From the cell containing the given text, extract its center point as [X, Y] coordinate. 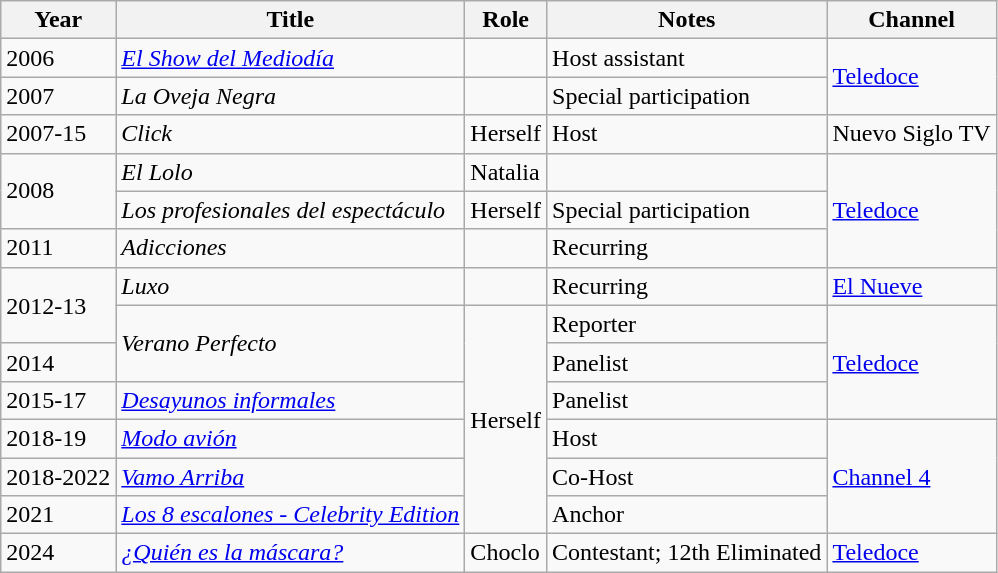
Reporter [687, 324]
2007-15 [58, 134]
Modo avión [290, 438]
2014 [58, 362]
Year [58, 20]
Verano Perfecto [290, 343]
2021 [58, 515]
El Nueve [912, 286]
Click [290, 134]
Choclo [506, 553]
2024 [58, 553]
Los profesionales del espectáculo [290, 210]
Luxo [290, 286]
Co-Host [687, 477]
Title [290, 20]
Desayunos informales [290, 400]
2012-13 [58, 305]
2011 [58, 248]
Host assistant [687, 58]
2007 [58, 96]
El Lolo [290, 172]
¿Quién es la máscara? [290, 553]
Natalia [506, 172]
Los 8 escalones - Celebrity Edition [290, 515]
2006 [58, 58]
2008 [58, 191]
Channel 4 [912, 476]
Nuevo Siglo TV [912, 134]
El Show del Mediodía [290, 58]
2018-2022 [58, 477]
Role [506, 20]
Vamo Arriba [290, 477]
La Oveja Negra [290, 96]
Channel [912, 20]
2015-17 [58, 400]
Notes [687, 20]
Adicciones [290, 248]
Anchor [687, 515]
2018-19 [58, 438]
Contestant; 12th Eliminated [687, 553]
